For the text-containing cell, return its midpoint in [x, y] coordinate format. 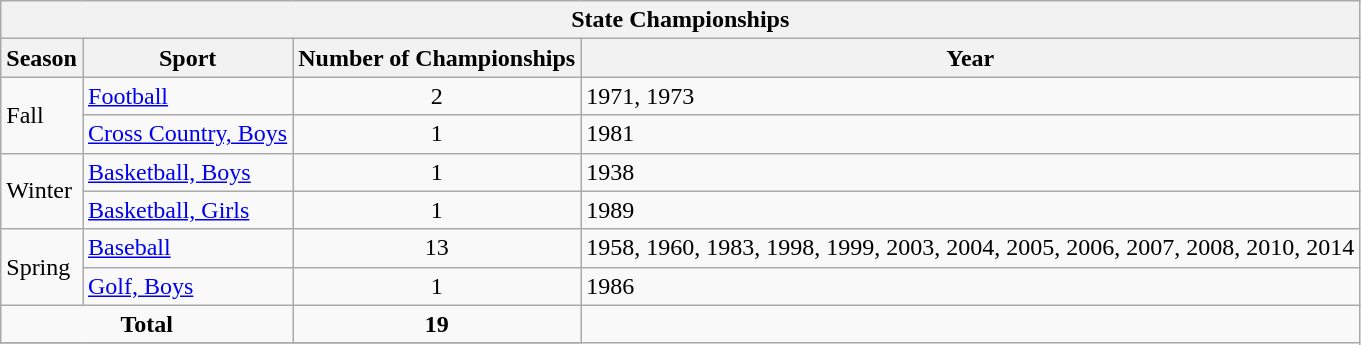
Number of Championships [437, 58]
State Championships [680, 20]
Cross Country, Boys [187, 134]
1989 [970, 210]
Sport [187, 58]
Winter [42, 191]
Football [187, 96]
Basketball, Boys [187, 172]
Total [147, 324]
Baseball [187, 248]
1938 [970, 172]
19 [437, 324]
Golf, Boys [187, 286]
1986 [970, 286]
Season [42, 58]
2 [437, 96]
Spring [42, 267]
Year [970, 58]
Fall [42, 115]
1958, 1960, 1983, 1998, 1999, 2003, 2004, 2005, 2006, 2007, 2008, 2010, 2014 [970, 248]
Basketball, Girls [187, 210]
13 [437, 248]
1981 [970, 134]
1971, 1973 [970, 96]
